Determine the [x, y] coordinate at the center of the cell enclosing the given text.  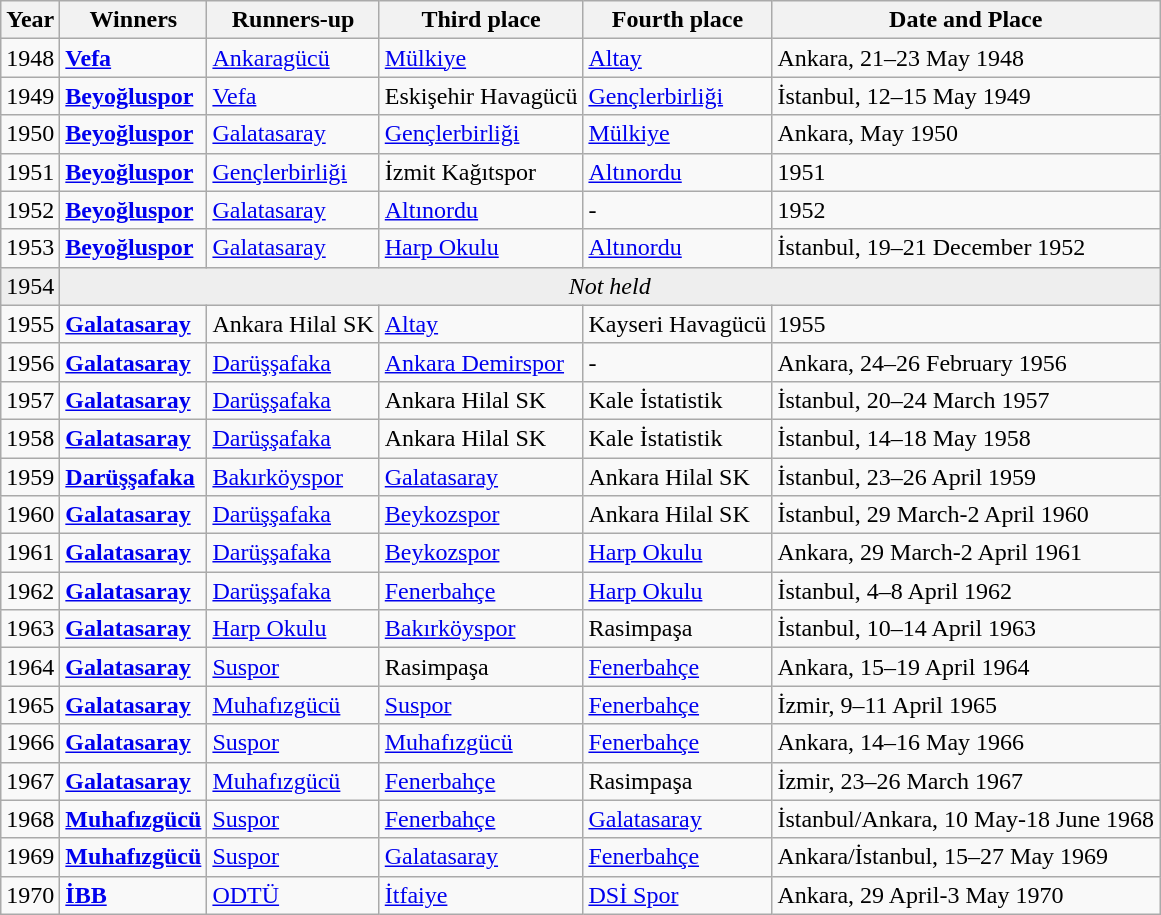
1962 [30, 591]
İtfaiye [481, 895]
İstanbul, 14–18 May 1958 [966, 438]
DSİ Spor [678, 895]
İzmit Kağıtspor [481, 172]
ODTÜ [293, 895]
1963 [30, 629]
1958 [30, 438]
1950 [30, 134]
1970 [30, 895]
Not held [610, 286]
Ankara, 15–19 April 1964 [966, 667]
1967 [30, 781]
Date and Place [966, 20]
İstanbul, 29 March-2 April 1960 [966, 515]
1949 [30, 96]
İstanbul, 4–8 April 1962 [966, 591]
Ankara/İstanbul, 15–27 May 1969 [966, 857]
Runners-up [293, 20]
İzmir, 23–26 March 1967 [966, 781]
1954 [30, 286]
Ankara, 24–26 February 1956 [966, 362]
Ankara, 29 March-2 April 1961 [966, 553]
1968 [30, 819]
Ankara, 21–23 May 1948 [966, 58]
Year [30, 20]
1959 [30, 477]
Ankara Demirspor [481, 362]
Third place [481, 20]
1953 [30, 248]
Fourth place [678, 20]
Ankara, 14–16 May 1966 [966, 743]
Winners [134, 20]
1948 [30, 58]
1969 [30, 857]
Ankara, May 1950 [966, 134]
İstanbul/Ankara, 10 May-18 June 1968 [966, 819]
İzmir, 9–11 April 1965 [966, 705]
1966 [30, 743]
1961 [30, 553]
Ankara, 29 April-3 May 1970 [966, 895]
Ankaragücü [293, 58]
1956 [30, 362]
1965 [30, 705]
1964 [30, 667]
İstanbul, 12–15 May 1949 [966, 96]
İstanbul, 20–24 March 1957 [966, 400]
Kayseri Havagücü [678, 324]
İstanbul, 23–26 April 1959 [966, 477]
İstanbul, 19–21 December 1952 [966, 248]
İBB [134, 895]
1960 [30, 515]
İstanbul, 10–14 April 1963 [966, 629]
1957 [30, 400]
Eskişehir Havagücü [481, 96]
